Return the (X, Y) coordinate for the center point of the cell that contains the specified text.  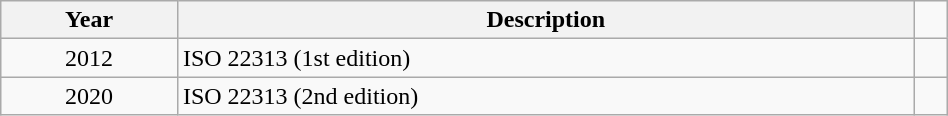
Year (90, 20)
2020 (90, 96)
2012 (90, 58)
ISO 22313 (2nd edition) (546, 96)
Description (546, 20)
ISO 22313 (1st edition) (546, 58)
